Capture the cell that displays the provided text and extract its (x, y) central coordinate. 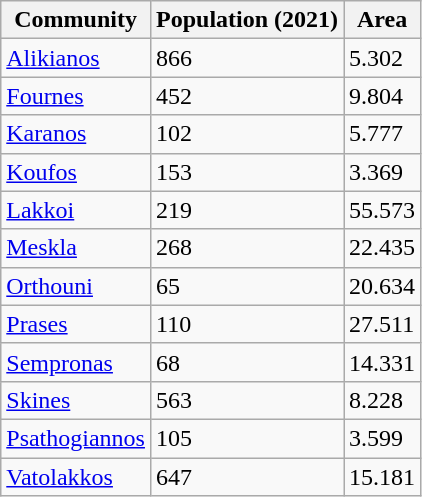
14.331 (382, 362)
110 (246, 324)
153 (246, 172)
Orthouni (76, 286)
Vatolakkos (76, 477)
Karanos (76, 134)
20.634 (382, 286)
647 (246, 477)
Alikianos (76, 58)
Meskla (76, 248)
Psathogiannos (76, 438)
268 (246, 248)
Lakkoi (76, 210)
Population (2021) (246, 20)
102 (246, 134)
866 (246, 58)
9.804 (382, 96)
5.302 (382, 58)
65 (246, 286)
68 (246, 362)
Fournes (76, 96)
Koufos (76, 172)
Community (76, 20)
5.777 (382, 134)
563 (246, 400)
3.599 (382, 438)
Sempronas (76, 362)
27.511 (382, 324)
Area (382, 20)
Skines (76, 400)
105 (246, 438)
55.573 (382, 210)
8.228 (382, 400)
219 (246, 210)
3.369 (382, 172)
15.181 (382, 477)
22.435 (382, 248)
Prases (76, 324)
452 (246, 96)
